Pinpoint the cell where the given text exists, returning its [x, y] midpoint coordinate. 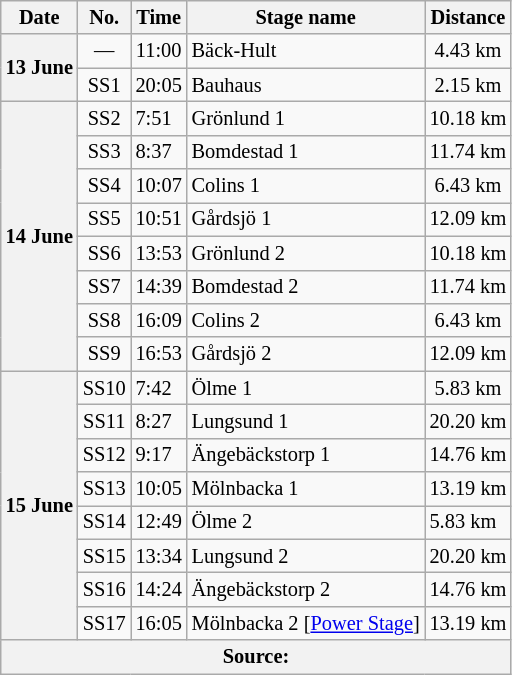
9:17 [159, 455]
15 June [40, 506]
SS3 [104, 152]
Ölme 2 [306, 522]
Lungsund 1 [306, 421]
Colins 2 [306, 320]
SS4 [104, 186]
SS8 [104, 320]
Mölnbacka 1 [306, 489]
20:05 [159, 85]
No. [104, 17]
10:07 [159, 186]
SS15 [104, 556]
7:51 [159, 118]
7:42 [159, 388]
SS6 [104, 253]
12:49 [159, 522]
14:39 [159, 287]
13 June [40, 68]
Time [159, 17]
Ängebäckstorp 2 [306, 589]
16:09 [159, 320]
SS13 [104, 489]
14 June [40, 236]
Grönlund 2 [306, 253]
SS14 [104, 522]
16:05 [159, 623]
SS9 [104, 354]
— [104, 51]
Ölme 1 [306, 388]
SS1 [104, 85]
Lungsund 2 [306, 556]
SS2 [104, 118]
SS7 [104, 287]
Stage name [306, 17]
11:00 [159, 51]
10:05 [159, 489]
16:53 [159, 354]
Grönlund 1 [306, 118]
Bomdestad 1 [306, 152]
8:37 [159, 152]
Gårdsjö 2 [306, 354]
Gårdsjö 1 [306, 219]
2.15 km [468, 85]
Mölnbacka 2 [Power Stage] [306, 623]
SS16 [104, 589]
13:34 [159, 556]
Bomdestad 2 [306, 287]
Colins 1 [306, 186]
SS5 [104, 219]
SS10 [104, 388]
SS17 [104, 623]
13:53 [159, 253]
4.43 km [468, 51]
8:27 [159, 421]
10:51 [159, 219]
Bäck-Hult [306, 51]
Source: [256, 657]
SS12 [104, 455]
14:24 [159, 589]
Ängebäckstorp 1 [306, 455]
Distance [468, 17]
SS11 [104, 421]
Date [40, 17]
Bauhaus [306, 85]
